From the cell containing the given text, extract its center point as [X, Y] coordinate. 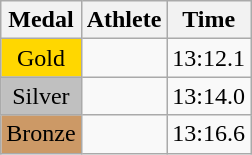
Time [209, 20]
13:14.0 [209, 96]
Athlete [124, 20]
Silver [41, 96]
13:12.1 [209, 58]
Gold [41, 58]
Bronze [41, 134]
13:16.6 [209, 134]
Medal [41, 20]
